Search for the cell housing the specified text and yield its [X, Y] center coordinate. 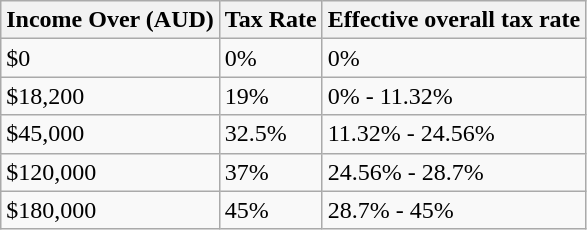
19% [270, 96]
Tax Rate [270, 20]
45% [270, 210]
$180,000 [110, 210]
24.56% - 28.7% [454, 172]
32.5% [270, 134]
$0 [110, 58]
28.7% - 45% [454, 210]
11.32% - 24.56% [454, 134]
$120,000 [110, 172]
0% - 11.32% [454, 96]
Income Over (AUD) [110, 20]
$18,200 [110, 96]
Effective overall tax rate [454, 20]
37% [270, 172]
$45,000 [110, 134]
